Capture the cell that displays the provided text and extract its [X, Y] central coordinate. 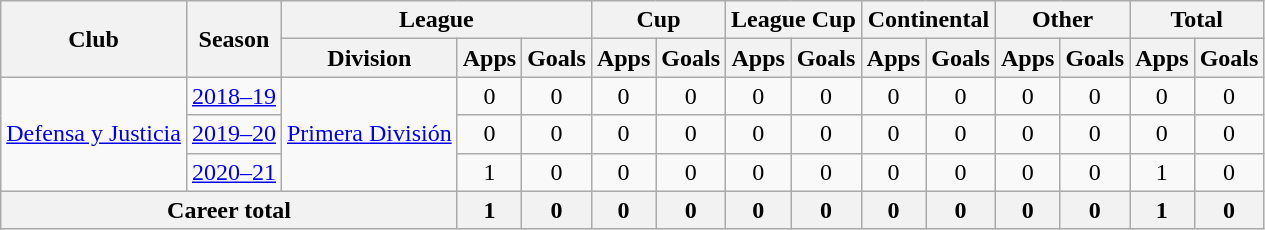
Other [1062, 20]
Division [369, 58]
2018–19 [234, 96]
Club [94, 39]
Continental [928, 20]
League Cup [794, 20]
Season [234, 39]
2020–21 [234, 172]
2019–20 [234, 134]
Career total [229, 210]
League [436, 20]
Cup [658, 20]
Defensa y Justicia [94, 134]
Total [1197, 20]
Primera División [369, 134]
